Identify which cell holds the provided text, then report its (X, Y) central coordinate. 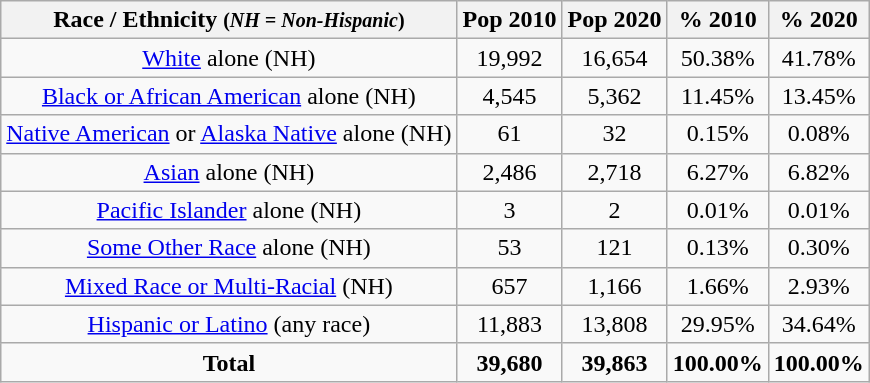
6.27% (718, 172)
Pop 2020 (614, 20)
1,166 (614, 286)
Hispanic or Latino (any race) (229, 324)
11.45% (718, 96)
1.66% (718, 286)
2,486 (510, 172)
13.45% (818, 96)
50.38% (718, 58)
29.95% (718, 324)
3 (510, 210)
0.15% (718, 134)
Native American or Alaska Native alone (NH) (229, 134)
% 2010 (718, 20)
Race / Ethnicity (NH = Non-Hispanic) (229, 20)
16,654 (614, 58)
6.82% (818, 172)
11,883 (510, 324)
657 (510, 286)
White alone (NH) (229, 58)
Some Other Race alone (NH) (229, 248)
39,863 (614, 362)
4,545 (510, 96)
5,362 (614, 96)
13,808 (614, 324)
34.64% (818, 324)
53 (510, 248)
61 (510, 134)
2.93% (818, 286)
32 (614, 134)
% 2020 (818, 20)
2 (614, 210)
Black or African American alone (NH) (229, 96)
Mixed Race or Multi-Racial (NH) (229, 286)
Pacific Islander alone (NH) (229, 210)
0.13% (718, 248)
Total (229, 362)
Asian alone (NH) (229, 172)
0.08% (818, 134)
121 (614, 248)
39,680 (510, 362)
2,718 (614, 172)
0.30% (818, 248)
Pop 2010 (510, 20)
19,992 (510, 58)
41.78% (818, 58)
